Scan for the cell matching the given text and deliver its (X, Y) coordinate at center. 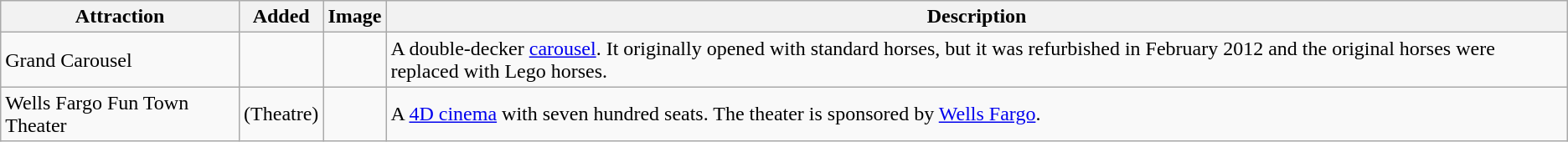
Wells Fargo Fun Town Theater (121, 114)
Grand Carousel (121, 60)
Attraction (121, 17)
(Theatre) (281, 114)
A 4D cinema with seven hundred seats. The theater is sponsored by Wells Fargo. (977, 114)
Added (281, 17)
Description (977, 17)
Image (355, 17)
